Return the (x, y) coordinate for the center point of the cell that contains the specified text.  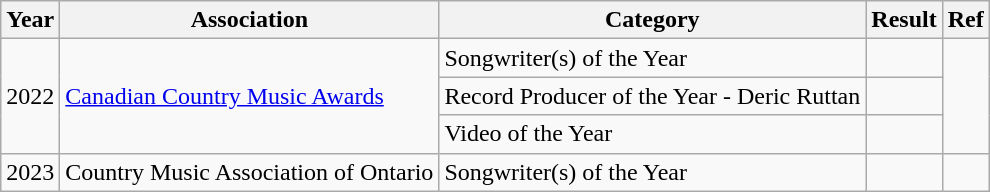
Country Music Association of Ontario (250, 172)
Canadian Country Music Awards (250, 96)
2023 (30, 172)
Category (652, 20)
Association (250, 20)
2022 (30, 96)
Record Producer of the Year - Deric Ruttan (652, 96)
Result (904, 20)
Video of the Year (652, 134)
Ref (966, 20)
Year (30, 20)
